Extract the [X, Y] coordinate from the center of the cell holding the provided text.  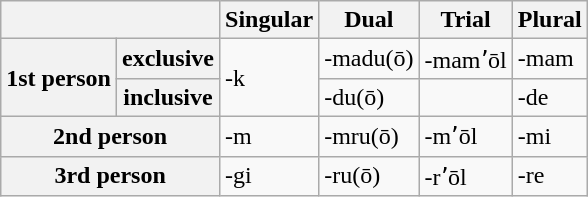
-mru(ō) [369, 136]
-mamʼōl [466, 59]
Dual [369, 20]
-m [270, 136]
-mam [550, 59]
Singular [270, 20]
-k [270, 78]
-mʼōl [466, 136]
-rʼōl [466, 176]
-mi [550, 136]
1st person [59, 78]
exclusive [168, 59]
-re [550, 176]
inclusive [168, 97]
-du(ō) [369, 97]
-madu(ō) [369, 59]
2nd person [110, 136]
-de [550, 97]
3rd person [110, 176]
-ru(ō) [369, 176]
-gi [270, 176]
Trial [466, 20]
Plural [550, 20]
